Pinpoint the cell where the given text exists, returning its (X, Y) midpoint coordinate. 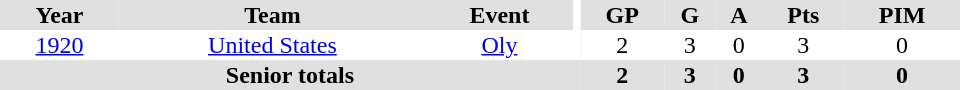
1920 (60, 45)
Year (60, 15)
Pts (804, 15)
GP (622, 15)
United States (272, 45)
G (690, 15)
Event (500, 15)
Senior totals (290, 75)
A (738, 15)
Team (272, 15)
PIM (902, 15)
Oly (500, 45)
